For the text-containing cell, return its midpoint in [x, y] coordinate format. 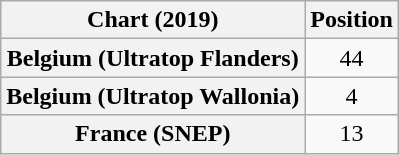
4 [352, 96]
44 [352, 58]
Position [352, 20]
France (SNEP) [153, 134]
Belgium (Ultratop Flanders) [153, 58]
Chart (2019) [153, 20]
13 [352, 134]
Belgium (Ultratop Wallonia) [153, 96]
